Locate the cell with the specified text and output its (X, Y) center coordinate. 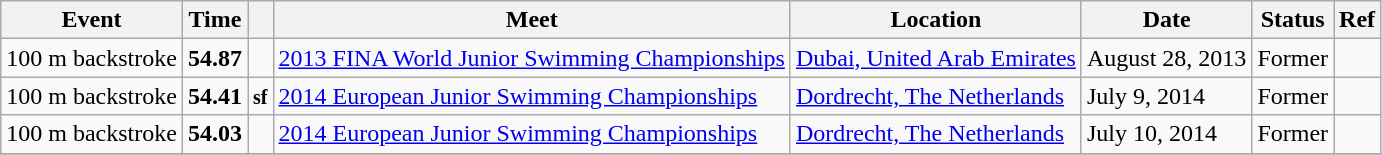
Time (214, 20)
August 28, 2013 (1166, 58)
Location (936, 20)
54.41 (214, 96)
sf (261, 96)
54.03 (214, 134)
Status (1293, 20)
Ref (1358, 20)
July 10, 2014 (1166, 134)
July 9, 2014 (1166, 96)
Dubai, United Arab Emirates (936, 58)
2013 FINA World Junior Swimming Championships (532, 58)
Meet (532, 20)
Event (92, 20)
54.87 (214, 58)
Date (1166, 20)
